Capture the cell that displays the provided text and extract its (x, y) central coordinate. 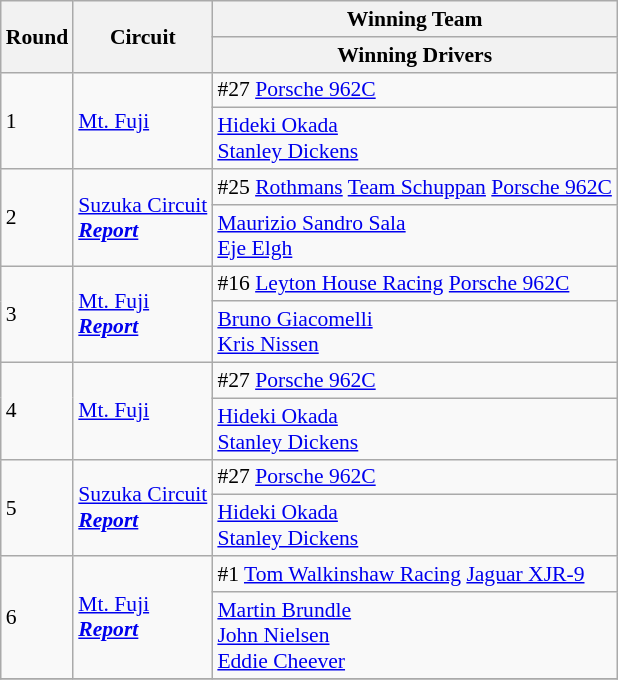
Round (38, 36)
Circuit (142, 36)
3 (38, 314)
#1 Tom Walkinshaw Racing Jaguar XJR-9 (414, 574)
4 (38, 412)
Winning Drivers (414, 55)
Maurizio Sandro Sala Eje Elgh (414, 236)
Winning Team (414, 19)
2 (38, 218)
Martin Brundle John Nielsen Eddie Cheever (414, 636)
#16 Leyton House Racing Porsche 962C (414, 284)
#25 Rothmans Team Schuppan Porsche 962C (414, 187)
Bruno Giacomelli Kris Nissen (414, 332)
1 (38, 120)
6 (38, 617)
5 (38, 508)
